Search for the cell housing the specified text and yield its (x, y) center coordinate. 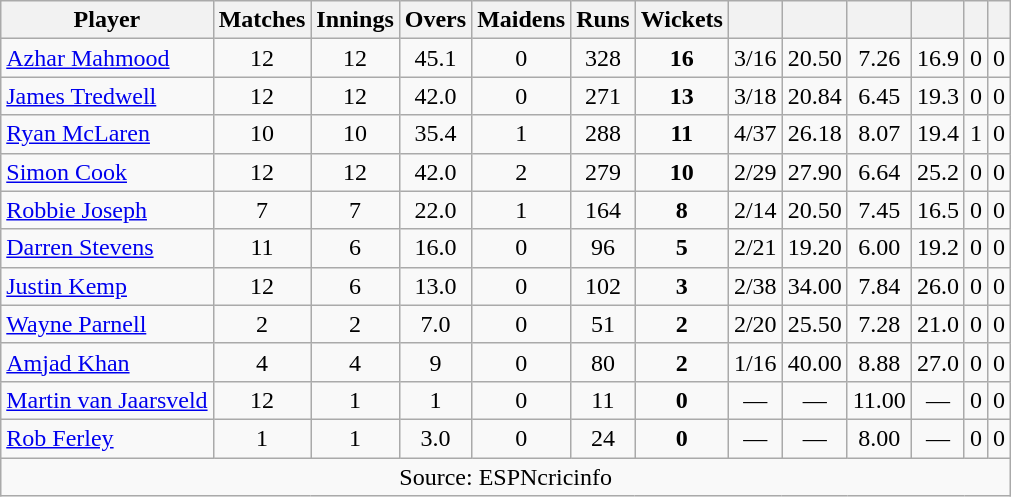
279 (603, 172)
2/29 (755, 172)
Justin Kemp (107, 286)
16.0 (435, 248)
27.90 (814, 172)
Maidens (522, 20)
3/16 (755, 58)
19.3 (938, 96)
2/20 (755, 324)
Simon Cook (107, 172)
13.0 (435, 286)
22.0 (435, 210)
7.84 (879, 286)
7.26 (879, 58)
80 (603, 362)
288 (603, 134)
James Tredwell (107, 96)
45.1 (435, 58)
Runs (603, 20)
11.00 (879, 400)
Source: ESPNcricinfo (506, 477)
35.4 (435, 134)
5 (682, 248)
Amjad Khan (107, 362)
328 (603, 58)
Rob Ferley (107, 438)
21.0 (938, 324)
Overs (435, 20)
40.00 (814, 362)
8.07 (879, 134)
27.0 (938, 362)
7.45 (879, 210)
34.00 (814, 286)
24 (603, 438)
26.18 (814, 134)
19.4 (938, 134)
2/21 (755, 248)
7.28 (879, 324)
Wickets (682, 20)
25.2 (938, 172)
51 (603, 324)
Player (107, 20)
7.0 (435, 324)
8.00 (879, 438)
6.45 (879, 96)
25.50 (814, 324)
8 (682, 210)
271 (603, 96)
Matches (262, 20)
16 (682, 58)
96 (603, 248)
19.20 (814, 248)
8.88 (879, 362)
Ryan McLaren (107, 134)
9 (435, 362)
6.64 (879, 172)
4/37 (755, 134)
Innings (355, 20)
6.00 (879, 248)
2/14 (755, 210)
Martin van Jaarsveld (107, 400)
Robbie Joseph (107, 210)
3/18 (755, 96)
3 (682, 286)
Wayne Parnell (107, 324)
102 (603, 286)
1/16 (755, 362)
20.84 (814, 96)
3.0 (435, 438)
2/38 (755, 286)
Azhar Mahmood (107, 58)
16.5 (938, 210)
13 (682, 96)
19.2 (938, 248)
26.0 (938, 286)
Darren Stevens (107, 248)
164 (603, 210)
16.9 (938, 58)
